Find where the given text appears and provide that cell's center as [X, Y] coordinate. 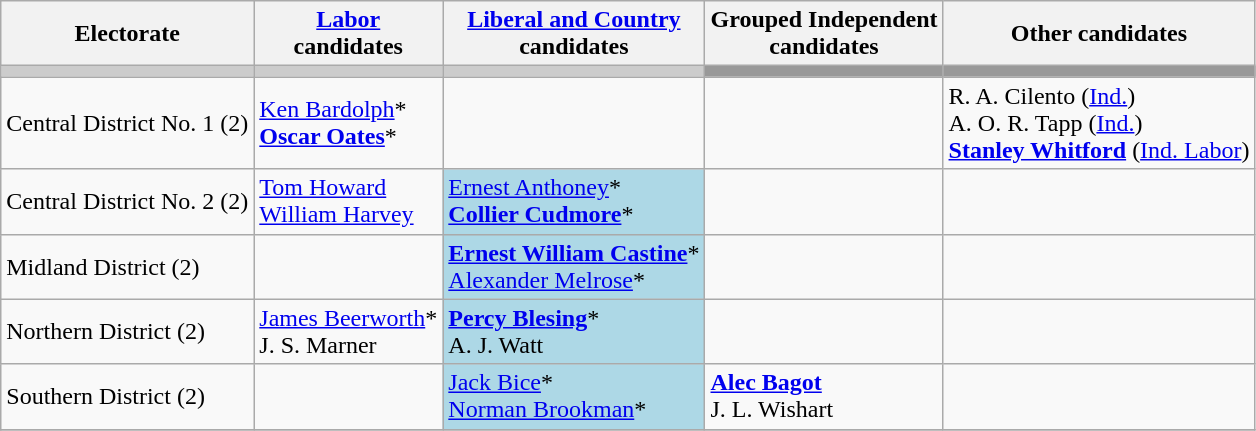
James Beerworth*J. S. Marner [348, 332]
Other candidates [1099, 34]
Alec BagotJ. L. Wishart [824, 396]
Jack Bice*Norman Brookman* [574, 396]
Ernest William Castine*Alexander Melrose* [574, 266]
Liberal and Country candidates [574, 34]
Grouped Independent candidates [824, 34]
Ernest Anthoney*Collier Cudmore* [574, 202]
Tom HowardWilliam Harvey [348, 202]
Central District No. 1 (2) [128, 123]
Southern District (2) [128, 396]
Percy Blesing*A. J. Watt [574, 332]
Ken Bardolph*Oscar Oates* [348, 123]
Labor candidates [348, 34]
Central District No. 2 (2) [128, 202]
Midland District (2) [128, 266]
R. A. Cilento (Ind.)A. O. R. Tapp (Ind.)Stanley Whitford (Ind. Labor) [1099, 123]
Electorate [128, 34]
Northern District (2) [128, 332]
